Extract the [x, y] coordinate from the center of the cell holding the provided text.  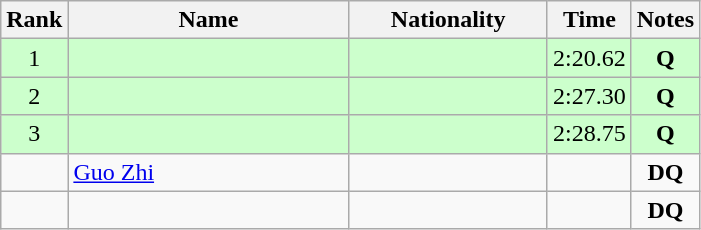
Time [589, 20]
Name [208, 20]
2:20.62 [589, 58]
1 [34, 58]
2 [34, 96]
2:28.75 [589, 134]
Nationality [448, 20]
Rank [34, 20]
Notes [665, 20]
3 [34, 134]
Guo Zhi [208, 172]
2:27.30 [589, 96]
